Output the (X, Y) coordinate of the center of the cell containing the given text.  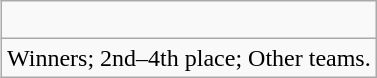
Winners; 2nd–4th place; Other teams. (190, 58)
